Locate the cell with the specified text and output its (X, Y) center coordinate. 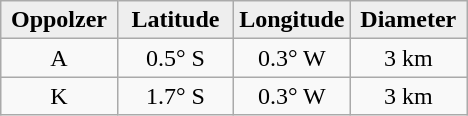
A (59, 58)
Oppolzer (59, 20)
Latitude (175, 20)
0.5° S (175, 58)
Longitude (292, 20)
1.7° S (175, 96)
K (59, 96)
Diameter (408, 20)
